Return [X, Y] of the center of cell containing provided text 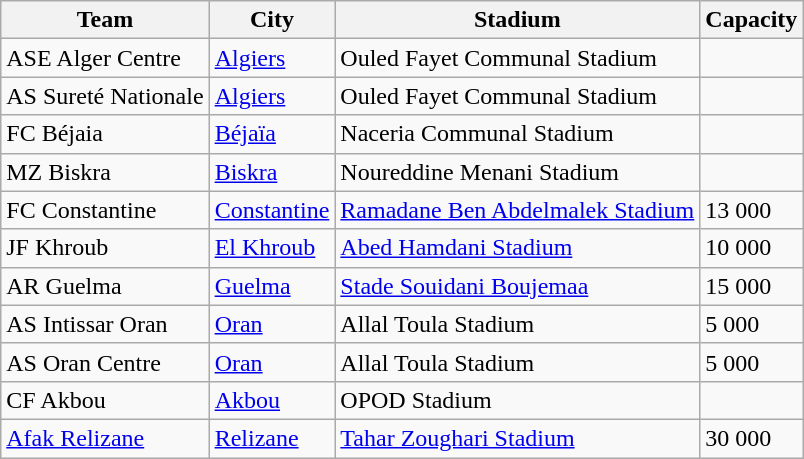
City [272, 20]
AS Sureté Nationale [105, 96]
13 000 [752, 210]
Stadium [518, 20]
MZ Biskra [105, 172]
Biskra [272, 172]
AS Oran Centre [105, 362]
Constantine [272, 210]
Guelma [272, 286]
Noureddine Menani Stadium [518, 172]
CF Akbou [105, 400]
Tahar Zoughari Stadium [518, 438]
Capacity [752, 20]
Akbou [272, 400]
Abed Hamdani Stadium [518, 248]
Ramadane Ben Abdelmalek Stadium [518, 210]
OPOD Stadium [518, 400]
10 000 [752, 248]
FC Béjaia [105, 134]
15 000 [752, 286]
JF Khroub [105, 248]
Stade Souidani Boujemaa [518, 286]
30 000 [752, 438]
Afak Relizane [105, 438]
AR Guelma [105, 286]
El Khroub [272, 248]
Relizane [272, 438]
FC Constantine [105, 210]
ASE Alger Centre [105, 58]
Naceria Communal Stadium [518, 134]
Team [105, 20]
Béjaïa [272, 134]
AS Intissar Oran [105, 324]
